Output the (x, y) coordinate of the center of the cell containing the given text.  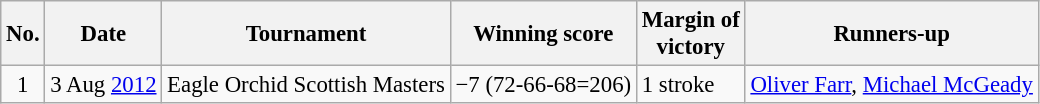
1 (23, 85)
No. (23, 34)
Winning score (543, 34)
Oliver Farr, Michael McGeady (892, 85)
Tournament (306, 34)
Eagle Orchid Scottish Masters (306, 85)
−7 (72-66-68=206) (543, 85)
Runners-up (892, 34)
Date (104, 34)
3 Aug 2012 (104, 85)
Margin ofvictory (690, 34)
1 stroke (690, 85)
